Locate the cell with the specified text and output its [x, y] center coordinate. 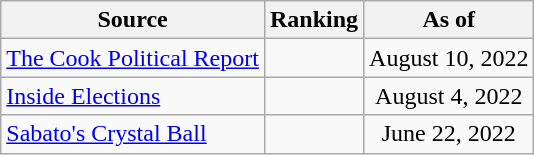
Sabato's Crystal Ball [133, 134]
Source [133, 20]
The Cook Political Report [133, 58]
Ranking [314, 20]
June 22, 2022 [449, 134]
August 4, 2022 [449, 96]
Inside Elections [133, 96]
As of [449, 20]
August 10, 2022 [449, 58]
